Identify which cell holds the provided text, then report its [X, Y] central coordinate. 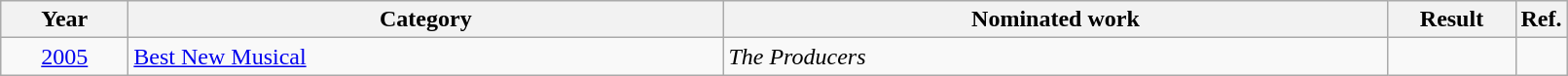
The Producers [1055, 57]
Ref. [1542, 19]
Category [426, 19]
Best New Musical [426, 57]
Nominated work [1055, 19]
2005 [64, 57]
Result [1452, 19]
Year [64, 19]
